For the text-containing cell, return its midpoint in (x, y) coordinate format. 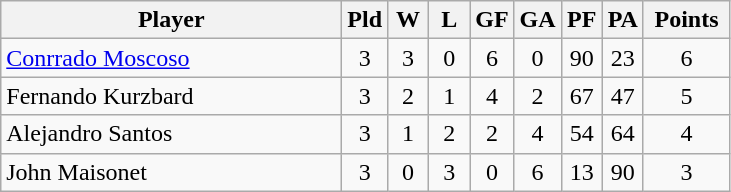
GA (538, 20)
64 (622, 134)
5 (686, 96)
PA (622, 20)
L (450, 20)
67 (582, 96)
W (408, 20)
Player (172, 20)
23 (622, 58)
PF (582, 20)
54 (582, 134)
Alejandro Santos (172, 134)
Pld (365, 20)
Fernando Kurzbard (172, 96)
GF (492, 20)
Conrrado Moscoso (172, 58)
13 (582, 172)
John Maisonet (172, 172)
47 (622, 96)
Points (686, 20)
